Extract the (x, y) coordinate from the center of the cell holding the provided text.  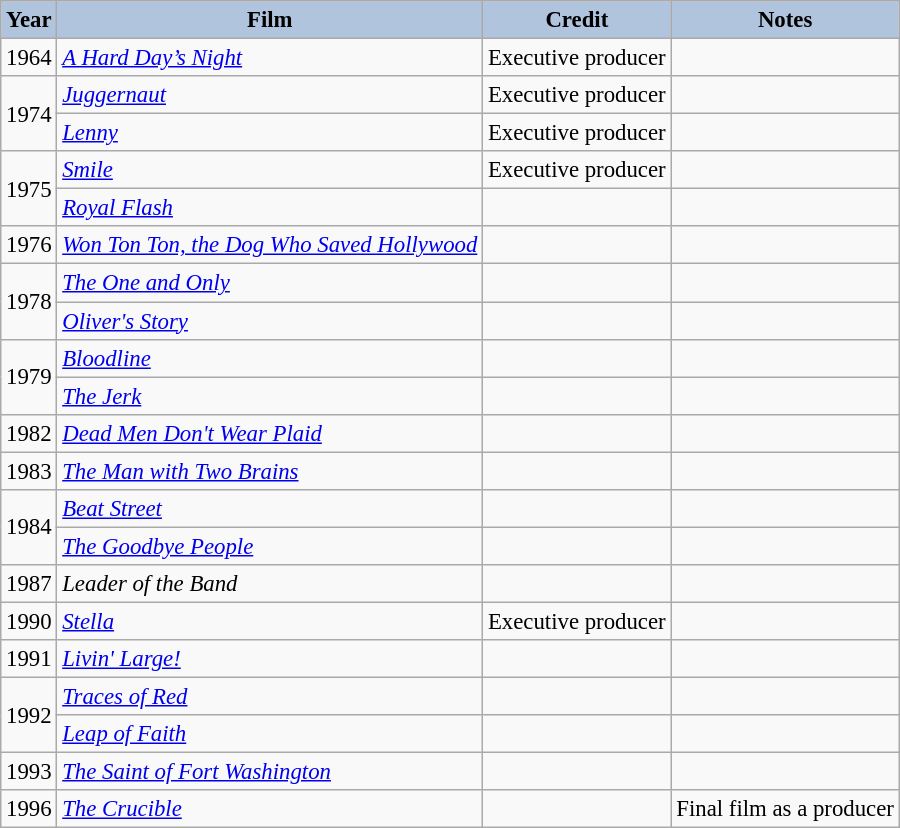
1976 (29, 245)
1978 (29, 302)
Notes (785, 20)
Leap of Faith (270, 734)
A Hard Day’s Night (270, 58)
Year (29, 20)
Traces of Red (270, 697)
Dead Men Don't Wear Plaid (270, 433)
Royal Flash (270, 208)
The One and Only (270, 283)
1984 (29, 528)
The Saint of Fort Washington (270, 772)
Stella (270, 621)
1993 (29, 772)
1964 (29, 58)
1974 (29, 114)
1979 (29, 376)
Won Ton Ton, the Dog Who Saved Hollywood (270, 245)
The Man with Two Brains (270, 471)
1991 (29, 659)
Oliver's Story (270, 321)
1983 (29, 471)
Livin' Large! (270, 659)
Leader of the Band (270, 584)
Credit (577, 20)
Lenny (270, 133)
Final film as a producer (785, 809)
Juggernaut (270, 95)
1996 (29, 809)
1990 (29, 621)
The Crucible (270, 809)
Beat Street (270, 509)
The Goodbye People (270, 546)
The Jerk (270, 396)
Film (270, 20)
1987 (29, 584)
1992 (29, 716)
1982 (29, 433)
Smile (270, 170)
Bloodline (270, 358)
1975 (29, 188)
